Provide the (X, Y) coordinate of the cell's center where the given text is located.  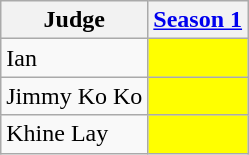
Khine Lay (74, 134)
Judge (74, 20)
Ian (74, 58)
Season 1 (198, 20)
Jimmy Ko Ko (74, 96)
